From the cell containing the given text, extract its center point as (X, Y) coordinate. 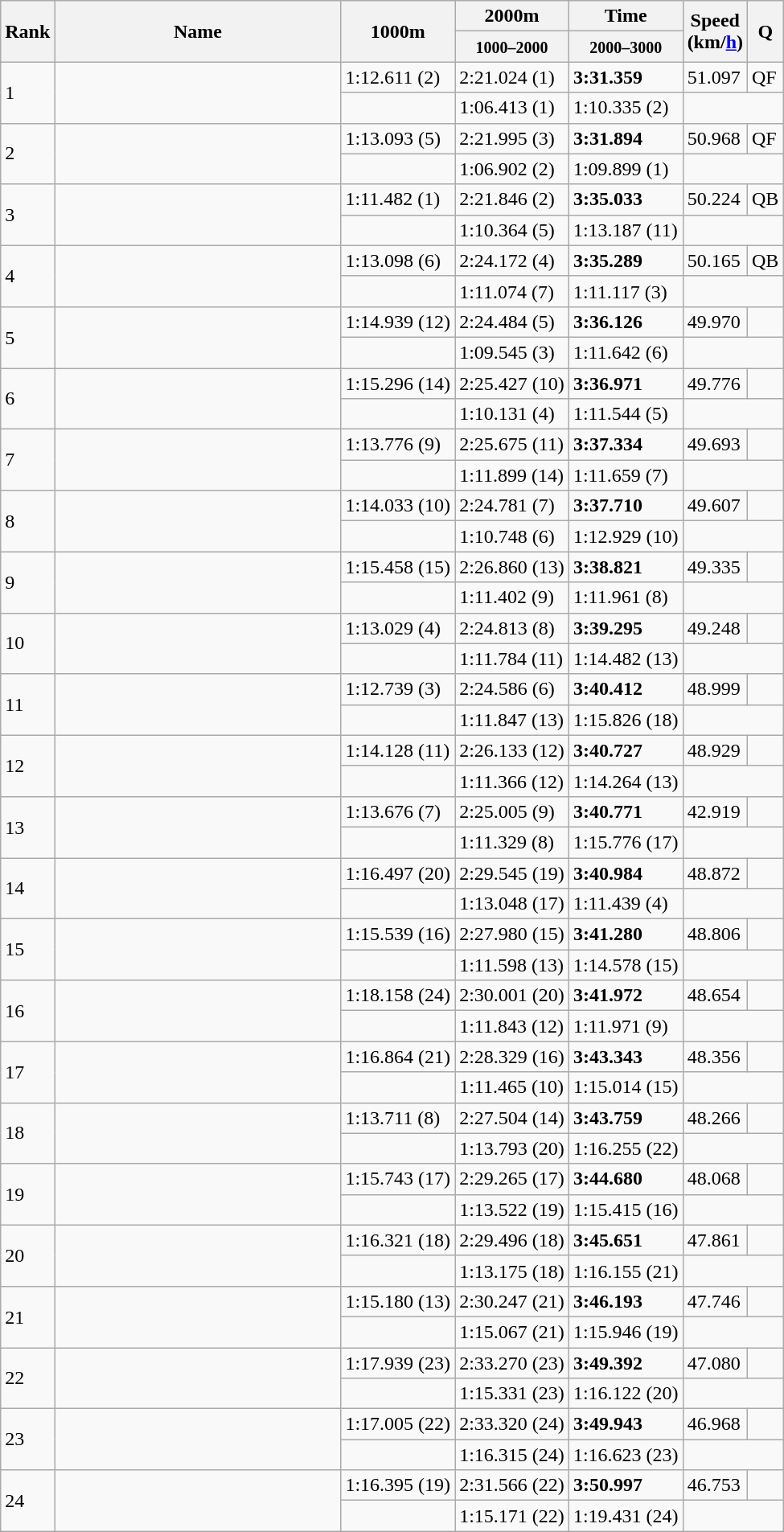
3:36.971 (626, 384)
1:16.315 (24) (512, 1455)
24 (27, 1501)
48.999 (715, 689)
1:11.598 (13) (512, 965)
3:40.412 (626, 689)
2:27.980 (15) (512, 934)
3:36.126 (626, 322)
1:13.711 (8) (398, 1118)
1:13.048 (17) (512, 904)
1:13.093 (5) (398, 138)
2:25.427 (10) (512, 384)
1:11.847 (13) (512, 720)
3:46.193 (626, 1301)
1:11.329 (8) (512, 842)
2:21.846 (2) (512, 199)
1:14.128 (11) (398, 750)
1:14.033 (10) (398, 506)
1:09.899 (1) (626, 169)
49.693 (715, 445)
1:06.902 (2) (512, 169)
48.654 (715, 996)
3:45.651 (626, 1240)
1:15.415 (16) (626, 1210)
1:10.131 (4) (512, 414)
48.929 (715, 750)
1:13.522 (19) (512, 1210)
2:26.860 (13) (512, 567)
1:13.187 (11) (626, 230)
1:13.793 (20) (512, 1148)
2:24.586 (6) (512, 689)
1:15.458 (15) (398, 567)
1:16.623 (23) (626, 1455)
1:16.321 (18) (398, 1240)
3:50.997 (626, 1485)
2:24.172 (4) (512, 261)
1:15.826 (18) (626, 720)
1:17.939 (23) (398, 1363)
1:12.929 (10) (626, 536)
1:14.578 (15) (626, 965)
1:10.748 (6) (512, 536)
46.753 (715, 1485)
22 (27, 1378)
50.968 (715, 138)
16 (27, 1011)
Rank (27, 31)
49.607 (715, 506)
3:40.727 (626, 750)
2:26.133 (12) (512, 750)
1:11.074 (7) (512, 291)
1:06.413 (1) (512, 108)
2:21.024 (1) (512, 77)
7 (27, 460)
3:35.289 (626, 261)
2:30.001 (20) (512, 996)
3:41.280 (626, 934)
1:11.117 (3) (626, 291)
2:28.329 (16) (512, 1057)
1:16.395 (19) (398, 1485)
1:09.545 (3) (512, 352)
3:35.033 (626, 199)
50.224 (715, 199)
1:15.539 (16) (398, 934)
10 (27, 643)
1:11.659 (7) (626, 475)
20 (27, 1255)
12 (27, 766)
14 (27, 888)
Name (198, 31)
2:25.675 (11) (512, 445)
3:49.392 (626, 1363)
49.970 (715, 322)
1:19.431 (24) (626, 1516)
1:11.642 (6) (626, 352)
1:14.264 (13) (626, 781)
47.746 (715, 1301)
48.356 (715, 1057)
1:15.743 (17) (398, 1179)
2:31.566 (22) (512, 1485)
5 (27, 337)
2:25.005 (9) (512, 811)
1:16.497 (20) (398, 873)
3 (27, 215)
48.872 (715, 873)
1:15.171 (22) (512, 1516)
4 (27, 276)
1 (27, 92)
1:16.864 (21) (398, 1057)
2:27.504 (14) (512, 1118)
1:15.331 (23) (512, 1394)
1:11.465 (10) (512, 1087)
51.097 (715, 77)
1:11.899 (14) (512, 475)
3:31.359 (626, 77)
1:11.402 (9) (512, 598)
6 (27, 399)
2000m (512, 16)
3:43.343 (626, 1057)
48.266 (715, 1118)
3:38.821 (626, 567)
49.776 (715, 384)
21 (27, 1316)
42.919 (715, 811)
1:14.482 (13) (626, 659)
1:11.366 (12) (512, 781)
48.806 (715, 934)
1:11.544 (5) (626, 414)
1:12.611 (2) (398, 77)
1:13.098 (6) (398, 261)
1:15.776 (17) (626, 842)
49.335 (715, 567)
1:15.067 (21) (512, 1332)
1:13.029 (4) (398, 628)
2:21.995 (3) (512, 138)
2:29.265 (17) (512, 1179)
1:13.776 (9) (398, 445)
3:49.943 (626, 1424)
2:24.813 (8) (512, 628)
49.248 (715, 628)
3:37.710 (626, 506)
1000m (398, 31)
1:10.364 (5) (512, 230)
1:10.335 (2) (626, 108)
3:40.771 (626, 811)
47.861 (715, 1240)
3:40.984 (626, 873)
23 (27, 1440)
3:41.972 (626, 996)
3:44.680 (626, 1179)
50.165 (715, 261)
47.080 (715, 1363)
1:11.961 (8) (626, 598)
1:13.175 (18) (512, 1271)
2:29.545 (19) (512, 873)
1:15.014 (15) (626, 1087)
48.068 (715, 1179)
2:29.496 (18) (512, 1240)
1:14.939 (12) (398, 322)
2:33.270 (23) (512, 1363)
15 (27, 950)
2:24.484 (5) (512, 322)
1:18.158 (24) (398, 996)
2000–3000 (626, 47)
1:11.784 (11) (512, 659)
3:31.894 (626, 138)
1:11.482 (1) (398, 199)
1:16.122 (20) (626, 1394)
1000–2000 (512, 47)
8 (27, 521)
1:16.155 (21) (626, 1271)
1:15.180 (13) (398, 1301)
Speed(km/h) (715, 31)
3:37.334 (626, 445)
3:43.759 (626, 1118)
3:39.295 (626, 628)
11 (27, 704)
1:11.439 (4) (626, 904)
Time (626, 16)
2 (27, 154)
1:13.676 (7) (398, 811)
1:12.739 (3) (398, 689)
46.968 (715, 1424)
19 (27, 1194)
2:30.247 (21) (512, 1301)
1:11.971 (9) (626, 1026)
Q (766, 31)
1:11.843 (12) (512, 1026)
17 (27, 1072)
1:16.255 (22) (626, 1148)
1:15.946 (19) (626, 1332)
13 (27, 827)
2:33.320 (24) (512, 1424)
18 (27, 1133)
2:24.781 (7) (512, 506)
9 (27, 582)
1:17.005 (22) (398, 1424)
1:15.296 (14) (398, 384)
